Return the (X, Y) coordinate for the center point of the cell that contains the specified text.  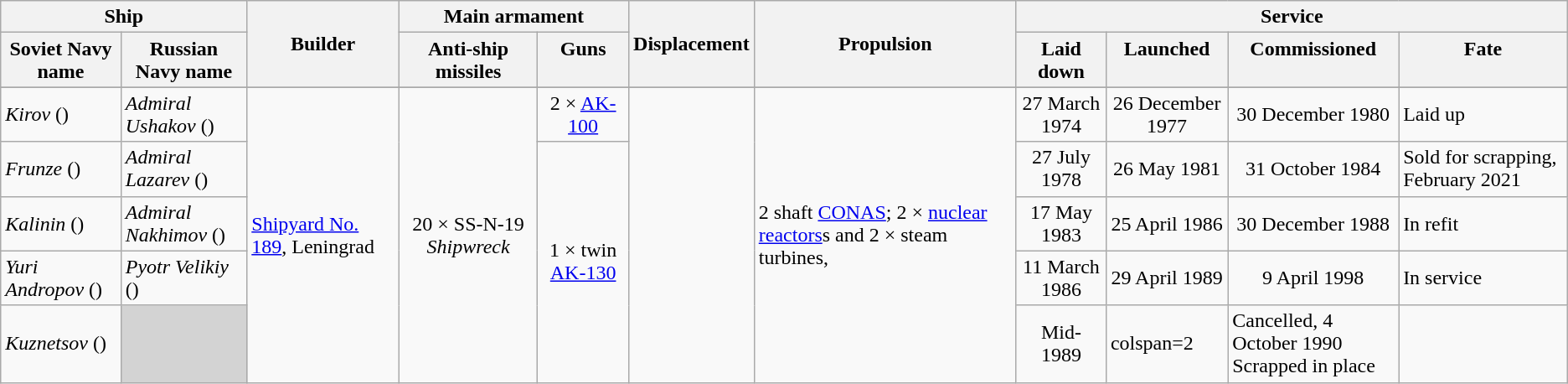
Ship (124, 17)
Russian Navy name (184, 60)
Soviet Navy name (60, 60)
Yuri Andropov () (60, 278)
Propulsion (885, 44)
29 April 1989 (1166, 278)
Commissioned (1313, 60)
Launched (1166, 60)
Admiral Ushakov () (184, 114)
2 shaft CONAS; 2 × nuclear reactorss and 2 × steam turbines, (885, 235)
Kalinin () (60, 223)
Laid down (1060, 60)
colspan=2 (1166, 344)
Shipyard No. 189, Leningrad (323, 235)
Fate (1483, 60)
Anti-ship missiles (467, 60)
20 × SS-N-19 Shipwreck (467, 235)
26 May 1981 (1166, 169)
Builder (323, 44)
25 April 1986 (1166, 223)
2 × AK-100 (583, 114)
Sold for scrapping, February 2021 (1483, 169)
17 May 1983 (1060, 223)
11 March 1986 (1060, 278)
Pyotr Velikiy () (184, 278)
Service (1292, 17)
Mid-1989 (1060, 344)
Laid up (1483, 114)
Guns (583, 60)
26 December 1977 (1166, 114)
27 July 1978 (1060, 169)
1 × twin AK-130 (583, 262)
Displacement (692, 44)
9 April 1998 (1313, 278)
30 December 1988 (1313, 223)
Main armament (513, 17)
Cancelled, 4 October 1990Scrapped in place (1313, 344)
Kirov () (60, 114)
27 March 1974 (1060, 114)
In refit (1483, 223)
31 October 1984 (1313, 169)
Frunze () (60, 169)
Admiral Lazarev () (184, 169)
Admiral Nakhimov () (184, 223)
In service (1483, 278)
30 December 1980 (1313, 114)
Kuznetsov () (60, 344)
